Pinpoint the cell where the given text exists, returning its [x, y] midpoint coordinate. 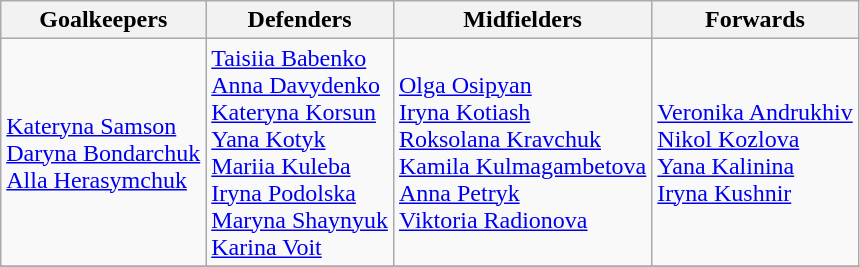
Kateryna Samson Daryna Bondarchuk Alla Herasymchuk [104, 152]
Olga Osipyan Iryna Kotiash Roksolana Kravchuk Kamila Kulmagambetova Anna Petryk Viktoria Radionova [522, 152]
Taisiia Babenko Anna Davydenko Kateryna Korsun Yana Kotyk Mariia Kuleba Iryna Podolska Maryna Shaynyuk Karina Voit [300, 152]
Veronika Andrukhiv Nikol Kozlova Yana Kalinina Iryna Kushnir [755, 152]
Defenders [300, 20]
Forwards [755, 20]
Goalkeepers [104, 20]
Midfielders [522, 20]
